For the text-containing cell, return its midpoint in (x, y) coordinate format. 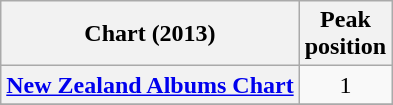
New Zealand Albums Chart (150, 85)
1 (345, 85)
Chart (2013) (150, 34)
Peakposition (345, 34)
